Pinpoint the cell where the given text exists, returning its (x, y) midpoint coordinate. 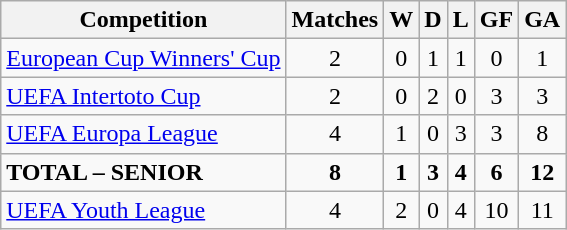
D (433, 20)
Matches (335, 20)
UEFA Europa League (144, 134)
L (460, 20)
UEFA Youth League (144, 210)
6 (496, 172)
Competition (144, 20)
11 (542, 210)
W (402, 20)
UEFA Intertoto Cup (144, 96)
European Cup Winners' Cup (144, 58)
12 (542, 172)
GA (542, 20)
10 (496, 210)
GF (496, 20)
TOTAL – SENIOR (144, 172)
